For the text-containing cell, return its midpoint in [X, Y] coordinate format. 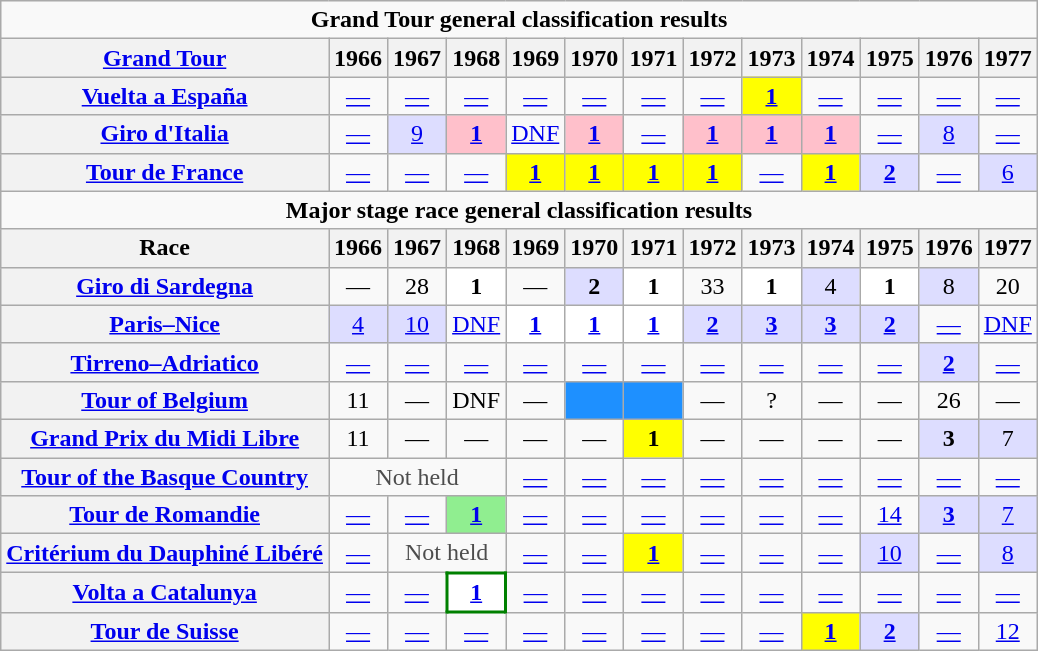
Vuelta a España [165, 96]
Paris–Nice [165, 324]
Grand Tour general classification results [520, 20]
6 [1008, 172]
Grand Tour [165, 58]
Tour of Belgium [165, 400]
Race [165, 248]
Giro di Sardegna [165, 286]
Major stage race general classification results [520, 210]
Giro d'Italia [165, 134]
20 [1008, 286]
Tour of the Basque Country [165, 477]
26 [948, 400]
Critérium du Dauphiné Libéré [165, 554]
33 [712, 286]
Volta a Catalunya [165, 592]
? [772, 400]
Tour de France [165, 172]
28 [418, 286]
9 [418, 134]
14 [890, 515]
Tirreno–Adriatico [165, 362]
Tour de Suisse [165, 632]
Tour de Romandie [165, 515]
12 [1008, 632]
Grand Prix du Midi Libre [165, 438]
